Scan for the cell matching the given text and deliver its (X, Y) coordinate at center. 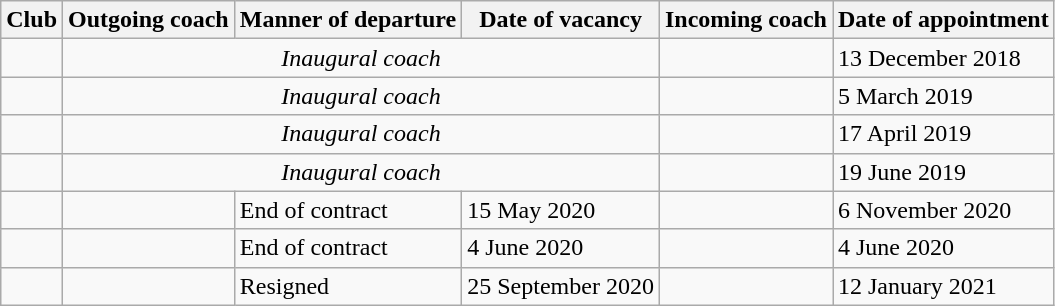
Manner of departure (348, 20)
19 June 2019 (943, 172)
Incoming coach (746, 20)
25 September 2020 (561, 286)
Date of appointment (943, 20)
Resigned (348, 286)
6 November 2020 (943, 210)
17 April 2019 (943, 134)
Date of vacancy (561, 20)
15 May 2020 (561, 210)
5 March 2019 (943, 96)
13 December 2018 (943, 58)
Club (32, 20)
12 January 2021 (943, 286)
Outgoing coach (149, 20)
